Find where the given text appears and provide that cell's center as [x, y] coordinate. 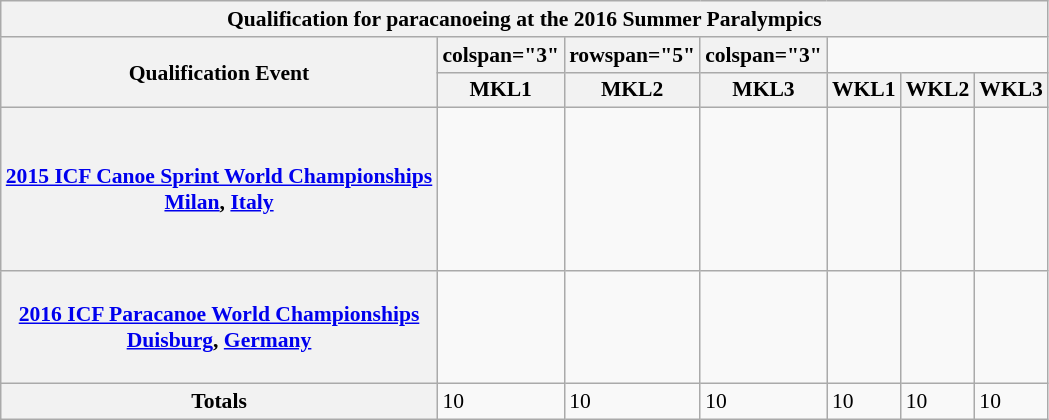
WKL3 [1011, 90]
Qualification Event [220, 72]
WKL2 [938, 90]
Totals [220, 401]
MKL1 [500, 90]
rowspan="5" [632, 55]
MKL3 [764, 90]
WKL1 [864, 90]
MKL2 [632, 90]
2015 ICF Canoe Sprint World Championships Milan, Italy [220, 190]
Qualification for paracanoeing at the 2016 Summer Paralympics [524, 19]
2016 ICF Paracanoe World Championships Duisburg, Germany [220, 327]
